Search for the cell housing the specified text and yield its (x, y) center coordinate. 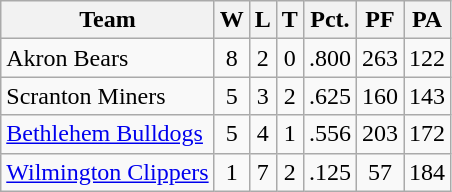
Team (108, 20)
203 (380, 134)
263 (380, 58)
Scranton Miners (108, 96)
PF (380, 20)
Bethlehem Bulldogs (108, 134)
L (262, 20)
143 (428, 96)
0 (290, 58)
PA (428, 20)
160 (380, 96)
.125 (330, 172)
184 (428, 172)
7 (262, 172)
57 (380, 172)
3 (262, 96)
8 (232, 58)
.556 (330, 134)
.625 (330, 96)
Akron Bears (108, 58)
172 (428, 134)
Wilmington Clippers (108, 172)
122 (428, 58)
W (232, 20)
4 (262, 134)
T (290, 20)
Pct. (330, 20)
.800 (330, 58)
